Search for the cell housing the specified text and yield its (X, Y) center coordinate. 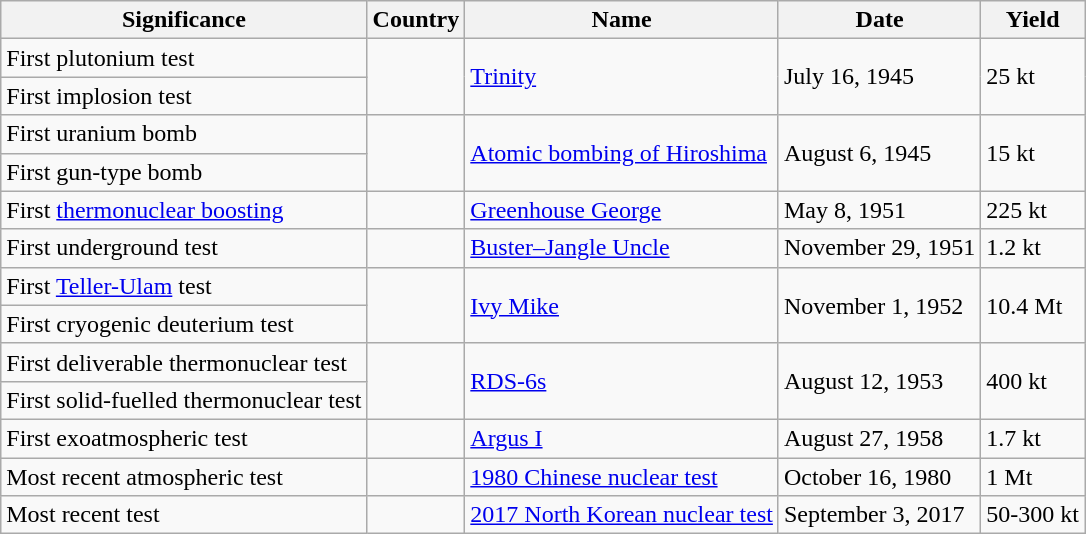
First Teller-Ulam test (184, 286)
10.4 Mt (1033, 305)
November 29, 1951 (879, 248)
400 kt (1033, 381)
1.7 kt (1033, 438)
25 kt (1033, 77)
Greenhouse George (622, 210)
Ivy Mike (622, 305)
1 Mt (1033, 477)
1.2 kt (1033, 248)
May 8, 1951 (879, 210)
First deliverable thermonuclear test (184, 362)
1980 Chinese nuclear test (622, 477)
First cryogenic deuterium test (184, 324)
Name (622, 20)
First plutonium test (184, 58)
Trinity (622, 77)
August 27, 1958 (879, 438)
Buster–Jangle Uncle (622, 248)
2017 North Korean nuclear test (622, 515)
First thermonuclear boosting (184, 210)
Most recent test (184, 515)
Argus I (622, 438)
August 12, 1953 (879, 381)
October 16, 1980 (879, 477)
July 16, 1945 (879, 77)
First exoatmospheric test (184, 438)
August 6, 1945 (879, 153)
September 3, 2017 (879, 515)
Significance (184, 20)
First gun-type bomb (184, 172)
First solid-fuelled thermonuclear test (184, 400)
First uranium bomb (184, 134)
November 1, 1952 (879, 305)
Yield (1033, 20)
RDS-6s (622, 381)
225 kt (1033, 210)
15 kt (1033, 153)
Country (416, 20)
First underground test (184, 248)
Atomic bombing of Hiroshima (622, 153)
First implosion test (184, 96)
Most recent atmospheric test (184, 477)
50-300 kt (1033, 515)
Date (879, 20)
